Output the (X, Y) coordinate of the center of the cell containing the given text.  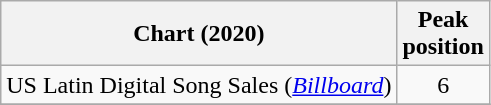
Chart (2020) (199, 34)
6 (443, 85)
US Latin Digital Song Sales (Billboard) (199, 85)
Peakposition (443, 34)
